Search for the cell housing the specified text and yield its (X, Y) center coordinate. 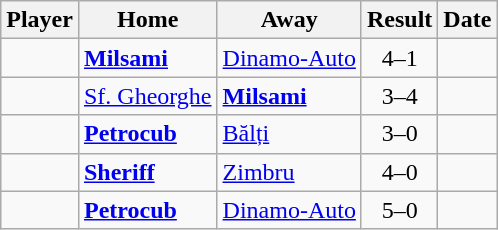
4–1 (399, 58)
Zimbru (289, 172)
Sheriff (148, 172)
5–0 (399, 210)
Result (399, 20)
3–0 (399, 134)
Away (289, 20)
Sf. Gheorghe (148, 96)
Bălți (289, 134)
Date (468, 20)
Home (148, 20)
Player (40, 20)
4–0 (399, 172)
3–4 (399, 96)
